Find where the given text appears and provide that cell's center as [X, Y] coordinate. 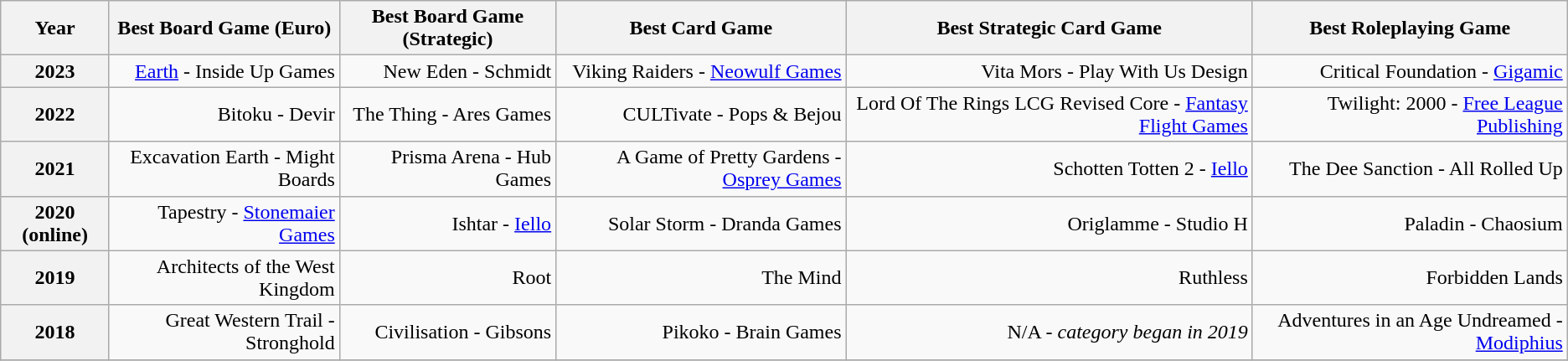
Origlamme - Studio H [1049, 223]
Viking Raiders - Neowulf Games [701, 71]
Prisma Arena - Hub Games [447, 169]
The Thing - Ares Games [447, 114]
Pikoko - Brain Games [701, 332]
Paladin - Chaosium [1410, 223]
Solar Storm - Dranda Games [701, 223]
2018 [55, 332]
Year [55, 28]
Best Roleplaying Game [1410, 28]
Earth - Inside Up Games [224, 71]
2019 [55, 278]
Excavation Earth - Might Boards [224, 169]
Schotten Totten 2 - Iello [1049, 169]
Best Strategic Card Game [1049, 28]
Architects of the West Kingdom [224, 278]
Great Western Trail - Stronghold [224, 332]
Root [447, 278]
2022 [55, 114]
Best Board Game (Euro) [224, 28]
2023 [55, 71]
Vita Mors - Play With Us Design [1049, 71]
Ruthless [1049, 278]
2020 (online) [55, 223]
The Mind [701, 278]
Best Board Game (Strategic) [447, 28]
New Eden - Schmidt [447, 71]
Lord Of The Rings LCG Revised Core - Fantasy Flight Games [1049, 114]
Critical Foundation - Gigamic [1410, 71]
A Game of Pretty Gardens - Osprey Games [701, 169]
The Dee Sanction - All Rolled Up [1410, 169]
Adventures in an Age Undreamed - Modiphius [1410, 332]
Forbidden Lands [1410, 278]
Best Card Game [701, 28]
Ishtar - Iello [447, 223]
2021 [55, 169]
CULTivate - Pops & Bejou [701, 114]
Civilisation - Gibsons [447, 332]
Twilight: 2000 - Free League Publishing [1410, 114]
Bitoku - Devir [224, 114]
N/A - category began in 2019 [1049, 332]
Tapestry - Stonemaier Games [224, 223]
